Capture the cell that displays the provided text and extract its [X, Y] central coordinate. 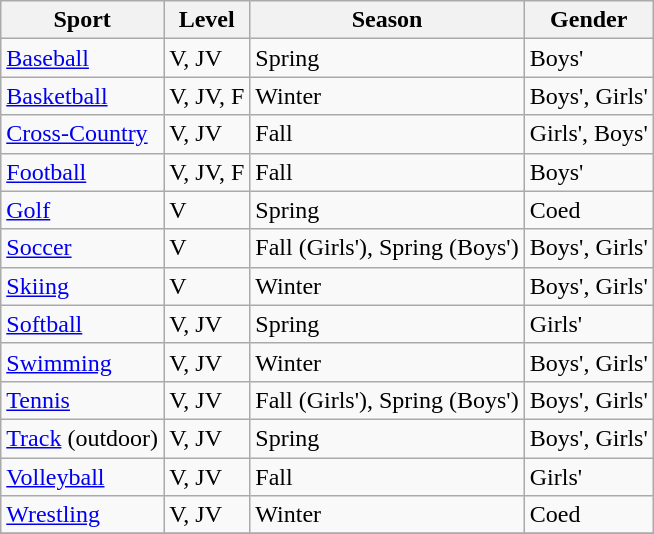
Tennis [82, 400]
Soccer [82, 248]
Season [387, 20]
Baseball [82, 58]
Football [82, 172]
Girls', Boys' [588, 134]
Volleyball [82, 477]
Golf [82, 210]
Gender [588, 20]
Wrestling [82, 515]
Cross-Country [82, 134]
Track (outdoor) [82, 438]
Sport [82, 20]
Skiing [82, 286]
Basketball [82, 96]
Swimming [82, 362]
Softball [82, 324]
Level [207, 20]
